Find where the given text appears and provide that cell's center as (x, y) coordinate. 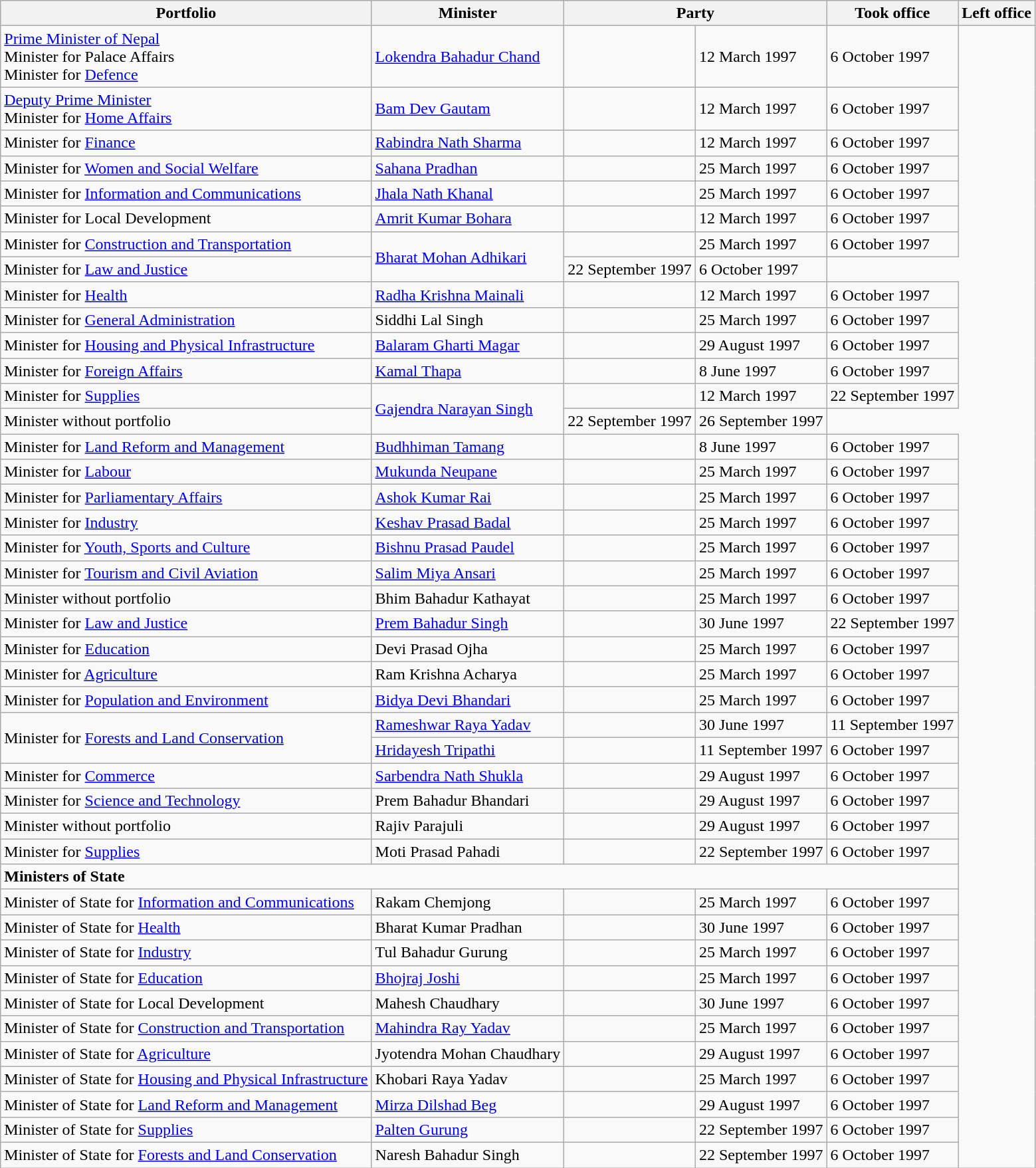
Mahindra Ray Yadav (468, 1028)
Rameshwar Raya Yadav (468, 725)
Minister of State for Information and Communications (186, 902)
Balaram Gharti Magar (468, 345)
Keshav Prasad Badal (468, 523)
Took office (892, 13)
Minister for Labour (186, 472)
Prem Bahadur Singh (468, 624)
Minister for Land Reform and Management (186, 447)
Naresh Bahadur Singh (468, 1155)
Rajiv Parajuli (468, 826)
Gajendra Narayan Singh (468, 409)
Tul Bahadur Gurung (468, 953)
Minister for Education (186, 649)
Minister (468, 13)
Minister for Information and Communications (186, 193)
Khobari Raya Yadav (468, 1079)
Sahana Pradhan (468, 168)
Ram Krishna Acharya (468, 674)
Minister for Parliamentary Affairs (186, 497)
Bishnu Prasad Paudel (468, 548)
Minister for Housing and Physical Infrastructure (186, 345)
Minister of State for Forests and Land Conservation (186, 1155)
Rabindra Nath Sharma (468, 143)
Devi Prasad Ojha (468, 649)
Amrit Kumar Bohara (468, 219)
Party (695, 13)
Salim Miya Ansari (468, 573)
Ashok Kumar Rai (468, 497)
Minister of State for Housing and Physical Infrastructure (186, 1079)
Minister for Foreign Affairs (186, 370)
Left office (997, 13)
Palten Gurung (468, 1129)
Mirza Dilshad Beg (468, 1104)
Deputy Prime MinisterMinister for Home Affairs (186, 109)
Minister for Local Development (186, 219)
Budhhiman Tamang (468, 447)
Ministers of State (480, 877)
Jyotendra Mohan Chaudhary (468, 1054)
Prem Bahadur Bhandari (468, 801)
Minister for Population and Environment (186, 699)
Rakam Chemjong (468, 902)
Minister for Science and Technology (186, 801)
Minister for Commerce (186, 776)
Mahesh Chaudhary (468, 1003)
Minister of State for Construction and Transportation (186, 1028)
Bharat Kumar Pradhan (468, 927)
Minister for Agriculture (186, 674)
Minister of State for Local Development (186, 1003)
Portfolio (186, 13)
Moti Prasad Pahadi (468, 852)
Minister for Forests and Land Conservation (186, 737)
Minister of State for Industry (186, 953)
Minister of State for Supplies (186, 1129)
Minister of State for Land Reform and Management (186, 1104)
Prime Minister of NepalMinister for Palace AffairsMinister for Defence (186, 57)
Kamal Thapa (468, 370)
Minister of State for Health (186, 927)
Bhojraj Joshi (468, 978)
Hridayesh Tripathi (468, 750)
Minister for Finance (186, 143)
Bidya Devi Bhandari (468, 699)
Minister of State for Education (186, 978)
Minister for Women and Social Welfare (186, 168)
Lokendra Bahadur Chand (468, 57)
Mukunda Neupane (468, 472)
Bam Dev Gautam (468, 109)
Sarbendra Nath Shukla (468, 776)
Jhala Nath Khanal (468, 193)
Minister for General Administration (186, 320)
Minister for Health (186, 294)
26 September 1997 (761, 421)
Siddhi Lal Singh (468, 320)
Minister for Tourism and Civil Aviation (186, 573)
Minister for Youth, Sports and Culture (186, 548)
Minister of State for Agriculture (186, 1054)
Bharat Mohan Adhikari (468, 257)
Minister for Industry (186, 523)
Radha Krishna Mainali (468, 294)
Minister for Construction and Transportation (186, 244)
Bhim Bahadur Kathayat (468, 598)
